Identify which cell holds the provided text, then report its [X, Y] central coordinate. 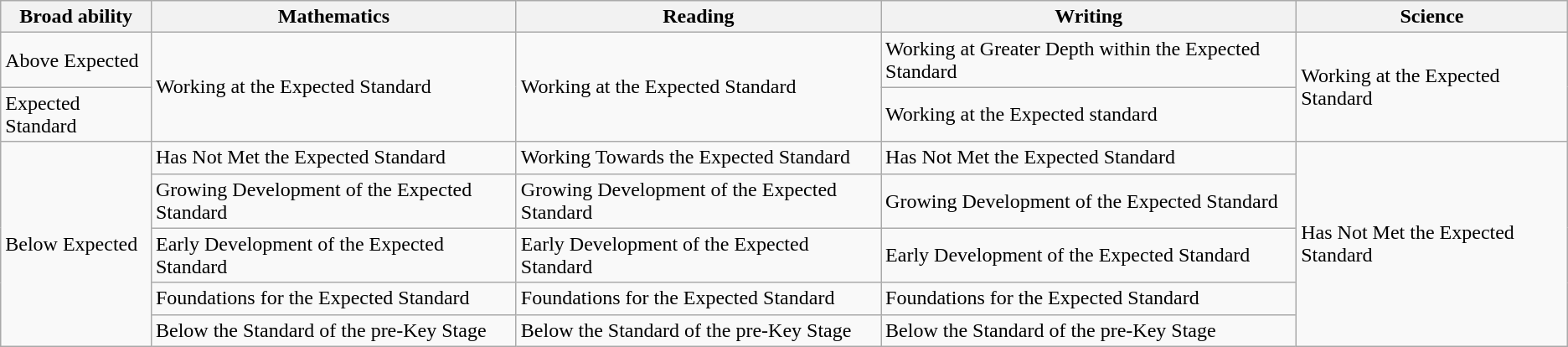
Broad ability [76, 17]
Expected Standard [76, 114]
Mathematics [333, 17]
Below Expected [76, 244]
Science [1432, 17]
Working at Greater Depth within the Expected Standard [1089, 60]
Writing [1089, 17]
Working Towards the Expected Standard [699, 158]
Reading [699, 17]
Above Expected [76, 60]
Working at the Expected standard [1089, 114]
